Find where the given text appears and provide that cell's center as (X, Y) coordinate. 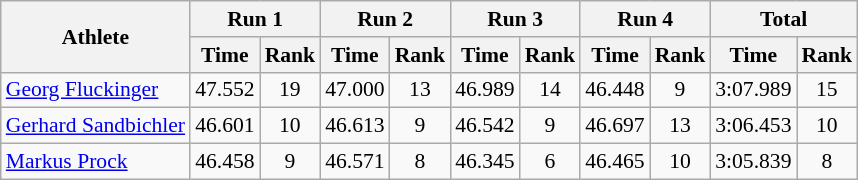
46.601 (224, 126)
46.458 (224, 162)
47.552 (224, 90)
15 (828, 90)
Markus Prock (96, 162)
46.465 (614, 162)
46.989 (484, 90)
46.571 (354, 162)
Run 2 (385, 19)
3:06.453 (753, 126)
Total (784, 19)
46.697 (614, 126)
47.000 (354, 90)
46.345 (484, 162)
Athlete (96, 36)
46.542 (484, 126)
46.448 (614, 90)
Run 4 (645, 19)
Run 1 (255, 19)
Gerhard Sandbichler (96, 126)
3:05.839 (753, 162)
14 (550, 90)
Run 3 (515, 19)
6 (550, 162)
46.613 (354, 126)
3:07.989 (753, 90)
19 (290, 90)
Georg Fluckinger (96, 90)
